Pinpoint the cell where the given text exists, returning its [X, Y] midpoint coordinate. 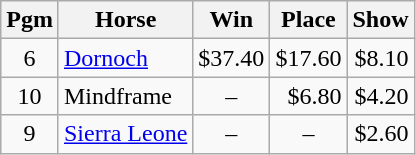
$37.40 [232, 58]
$6.80 [308, 96]
10 [30, 96]
Place [308, 20]
9 [30, 134]
6 [30, 58]
Horse [125, 20]
$17.60 [308, 58]
Dornoch [125, 58]
$2.60 [380, 134]
Win [232, 20]
$4.20 [380, 96]
Pgm [30, 20]
$8.10 [380, 58]
Sierra Leone [125, 134]
Show [380, 20]
Mindframe [125, 96]
